Extract the [x, y] coordinate from the center of the cell holding the provided text.  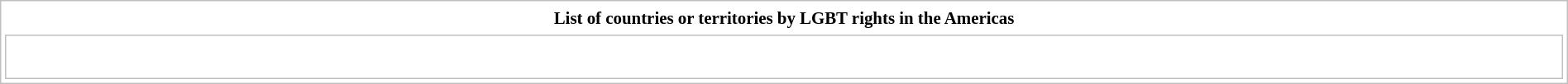
List of countries or territories by LGBT rights in the Americas [784, 18]
